Capture the cell that displays the provided text and extract its [x, y] central coordinate. 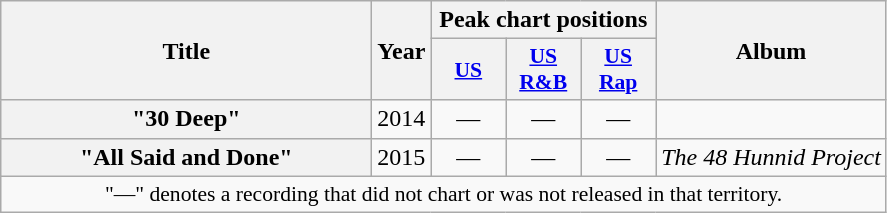
US [468, 70]
Peak chart positions [544, 20]
"30 Deep" [186, 119]
The 48 Hunnid Project [772, 157]
2014 [402, 119]
2015 [402, 157]
USR&B [544, 70]
USRap [618, 70]
Album [772, 50]
"—" denotes a recording that did not chart or was not released in that territory. [444, 194]
Year [402, 50]
"All Said and Done" [186, 157]
Title [186, 50]
